Pinpoint the cell where the given text exists, returning its [X, Y] midpoint coordinate. 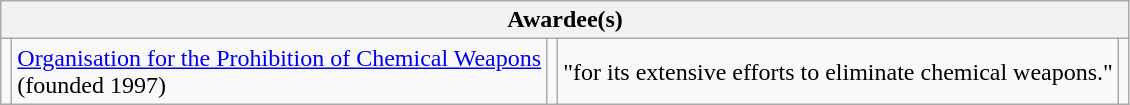
"for its extensive efforts to eliminate chemical weapons." [838, 72]
Organisation for the Prohibition of Chemical Weapons(founded 1997) [280, 72]
Awardee(s) [566, 20]
